Pinpoint the cell where the given text exists, returning its (x, y) midpoint coordinate. 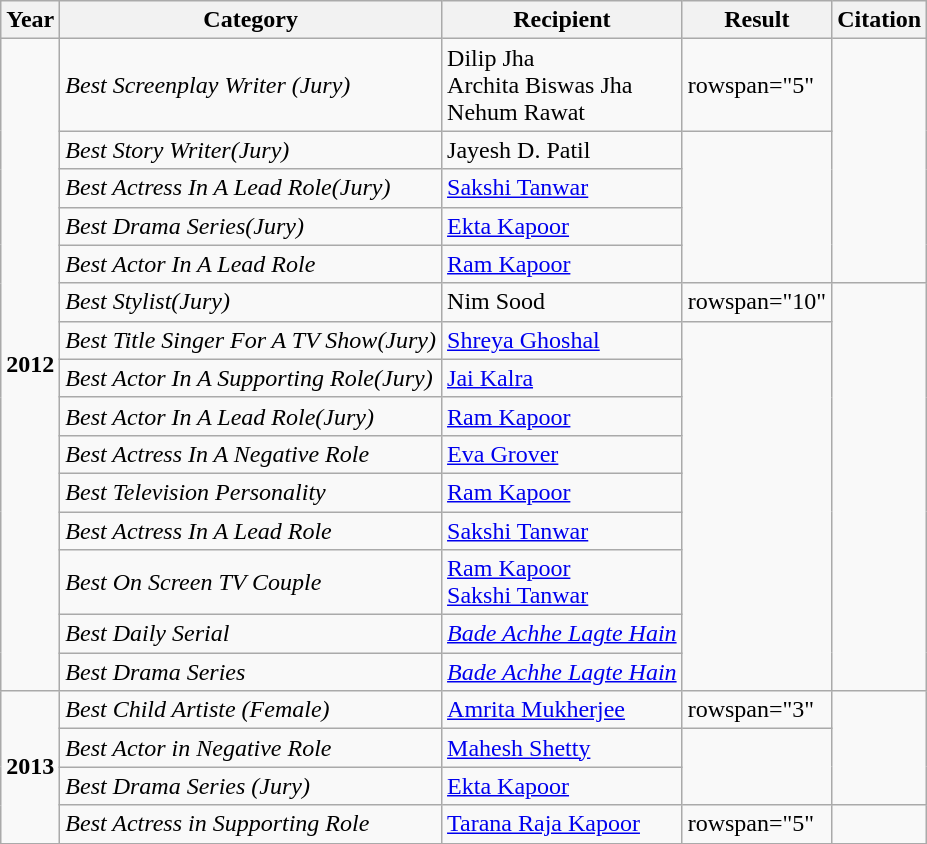
Category (251, 20)
Eva Grover (562, 454)
Best Actress In A Negative Role (251, 454)
Jayesh D. Patil (562, 150)
Citation (880, 20)
Recipient (562, 20)
Best On Screen TV Couple (251, 582)
Best Actress In A Lead Role(Jury) (251, 188)
Tarana Raja Kapoor (562, 824)
Best Screenplay Writer (Jury) (251, 85)
Best Drama Series(Jury) (251, 226)
Best Actor In A Supporting Role(Jury) (251, 378)
Amrita Mukherjee (562, 710)
Best Actor in Negative Role (251, 748)
Result (757, 20)
Best Drama Series (Jury) (251, 786)
Best Title Singer For A TV Show(Jury) (251, 340)
Best Actress In A Lead Role (251, 531)
2013 (30, 767)
Best Child Artiste (Female) (251, 710)
Dilip Jha Archita Biswas Jha Nehum Rawat (562, 85)
Mahesh Shetty (562, 748)
2012 (30, 365)
Best Television Personality (251, 492)
rowspan="3" (757, 710)
Nim Sood (562, 302)
Best Stylist(Jury) (251, 302)
Best Daily Serial (251, 634)
Best Actor In A Lead Role(Jury) (251, 416)
Shreya Ghoshal (562, 340)
Ram KapoorSakshi Tanwar (562, 582)
Best Actor In A Lead Role (251, 264)
Year (30, 20)
Best Drama Series (251, 672)
Best Story Writer(Jury) (251, 150)
rowspan="10" (757, 302)
Jai Kalra (562, 378)
Best Actress in Supporting Role (251, 824)
